Extract the (x, y) coordinate from the center of the cell holding the provided text.  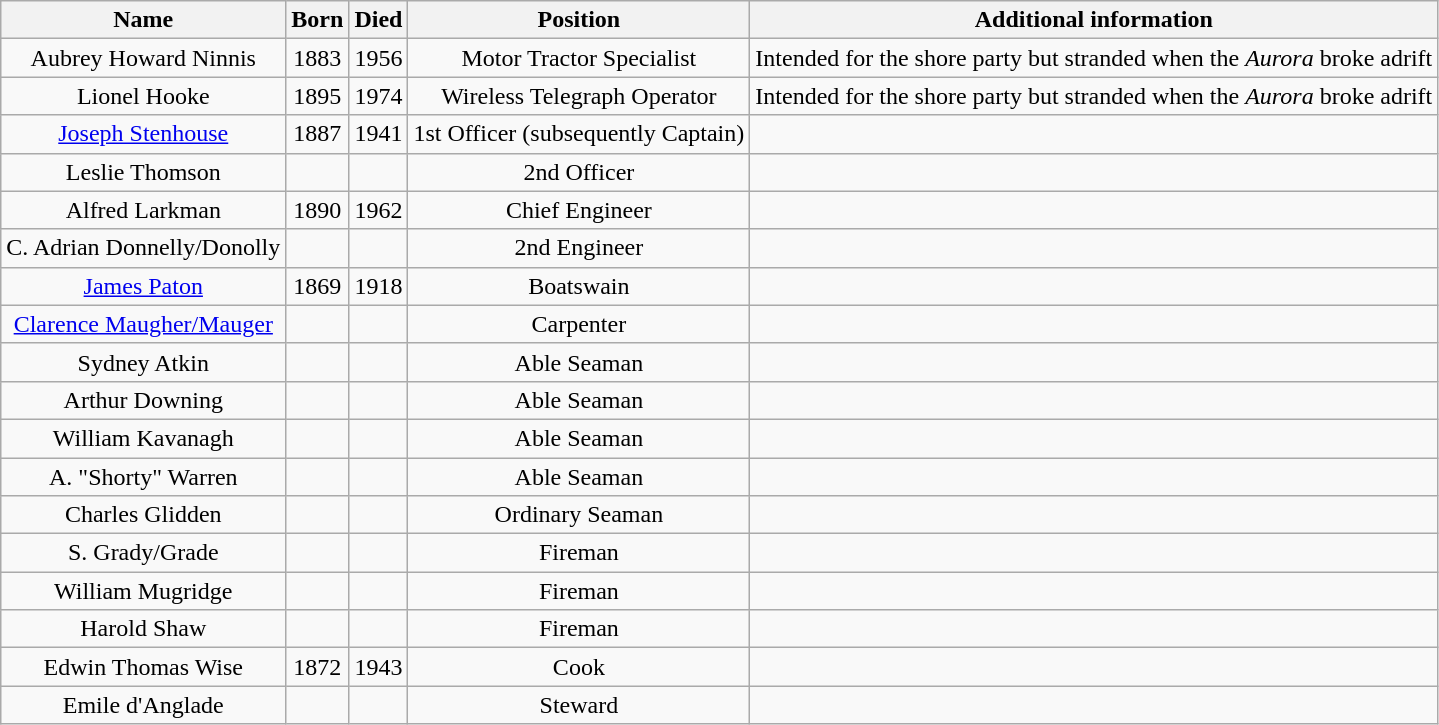
Name (144, 20)
William Kavanagh (144, 438)
A. "Shorty" Warren (144, 477)
Lionel Hooke (144, 96)
C. Adrian Donnelly/Donolly (144, 248)
1956 (378, 58)
1962 (378, 210)
1943 (378, 667)
S. Grady/Grade (144, 553)
James Paton (144, 286)
Harold Shaw (144, 629)
1890 (318, 210)
1st Officer (subsequently Captain) (579, 134)
1887 (318, 134)
Edwin Thomas Wise (144, 667)
Clarence Maugher/Mauger (144, 324)
1941 (378, 134)
Aubrey Howard Ninnis (144, 58)
1872 (318, 667)
Cook (579, 667)
Leslie Thomson (144, 172)
Joseph Stenhouse (144, 134)
Wireless Telegraph Operator (579, 96)
William Mugridge (144, 591)
Sydney Atkin (144, 362)
Born (318, 20)
1918 (378, 286)
Position (579, 20)
2nd Engineer (579, 248)
Died (378, 20)
1869 (318, 286)
Chief Engineer (579, 210)
Steward (579, 705)
Motor Tractor Specialist (579, 58)
Arthur Downing (144, 400)
Alfred Larkman (144, 210)
2nd Officer (579, 172)
1895 (318, 96)
Charles Glidden (144, 515)
Ordinary Seaman (579, 515)
Emile d'Anglade (144, 705)
Carpenter (579, 324)
1974 (378, 96)
Additional information (1094, 20)
Boatswain (579, 286)
1883 (318, 58)
